For the text-containing cell, return its midpoint in [x, y] coordinate format. 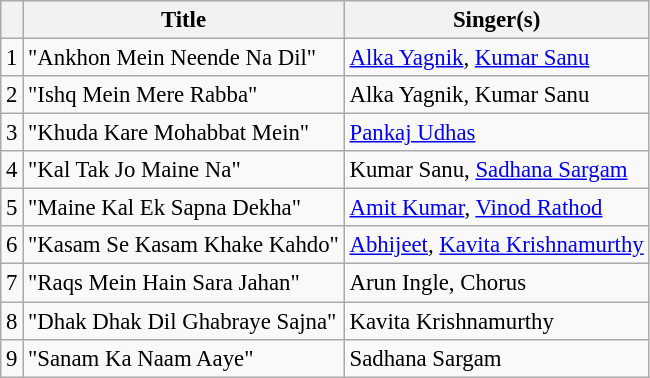
3 [12, 133]
Amit Kumar, Vinod Rathod [496, 208]
"Raqs Mein Hain Sara Jahan" [184, 283]
Singer(s) [496, 20]
"Ankhon Mein Neende Na Dil" [184, 58]
"Khuda Kare Mohabbat Mein" [184, 133]
6 [12, 245]
Sadhana Sargam [496, 358]
Kumar Sanu, Sadhana Sargam [496, 170]
5 [12, 208]
9 [12, 358]
Kavita Krishnamurthy [496, 321]
"Kal Tak Jo Maine Na" [184, 170]
7 [12, 283]
Abhijeet, Kavita Krishnamurthy [496, 245]
"Kasam Se Kasam Khake Kahdo" [184, 245]
4 [12, 170]
"Maine Kal Ek Sapna Dekha" [184, 208]
"Dhak Dhak Dil Ghabraye Sajna" [184, 321]
Pankaj Udhas [496, 133]
"Ishq Mein Mere Rabba" [184, 95]
8 [12, 321]
2 [12, 95]
Arun Ingle, Chorus [496, 283]
"Sanam Ka Naam Aaye" [184, 358]
Title [184, 20]
1 [12, 58]
